Capture the cell that displays the provided text and extract its [X, Y] central coordinate. 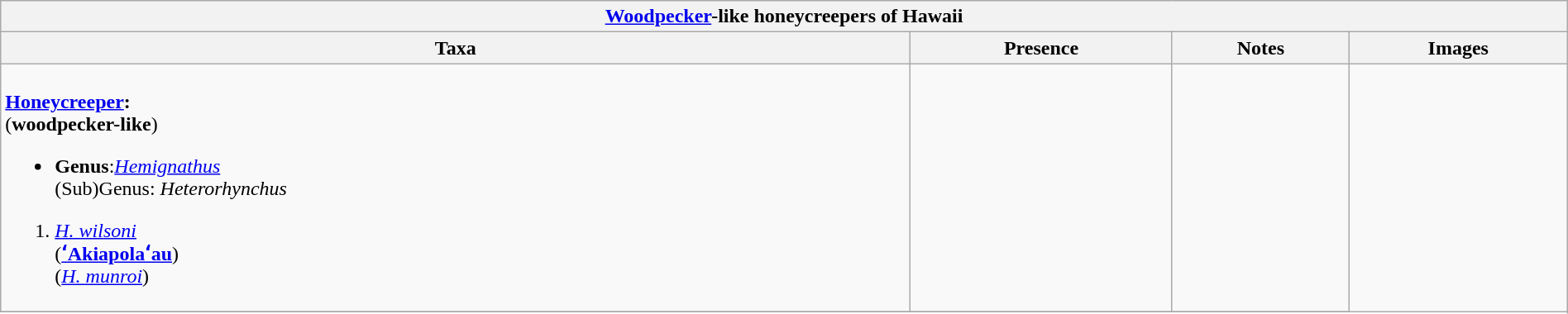
Woodpecker-like honeycreepers of Hawaii [784, 17]
Taxa [456, 48]
Presence [1042, 48]
Honeycreeper:(woodpecker-like)Genus:Hemignathus(Sub)Genus: HeterorhynchusH. wilsoni(ʻAkiapolaʻau)(H. munroi) [456, 188]
Notes [1260, 48]
Images [1458, 48]
